From the cell containing the given text, extract its center point as (x, y) coordinate. 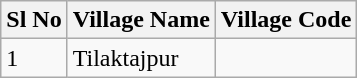
Village Name (141, 20)
Tilaktajpur (141, 58)
Village Code (286, 20)
1 (34, 58)
Sl No (34, 20)
